Return [X, Y] of the center of cell containing provided text 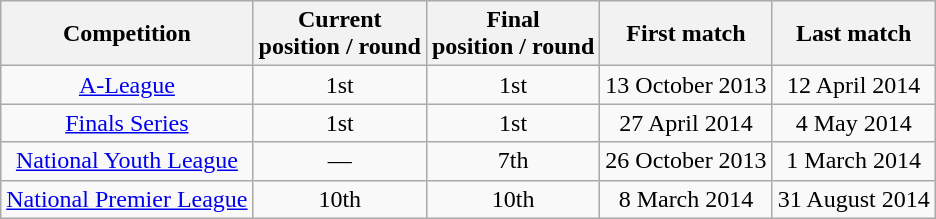
1 March 2014 [854, 161]
12 April 2014 [854, 85]
7th [512, 161]
Last match [854, 34]
Competition [127, 34]
8 March 2014 [686, 199]
Final position / round [512, 34]
Current position / round [340, 34]
— [340, 161]
National Youth League [127, 161]
26 October 2013 [686, 161]
National Premier League [127, 199]
4 May 2014 [854, 123]
A-League [127, 85]
31 August 2014 [854, 199]
27 April 2014 [686, 123]
First match [686, 34]
Finals Series [127, 123]
13 October 2013 [686, 85]
